Output the (X, Y) coordinate of the center of the cell containing the given text.  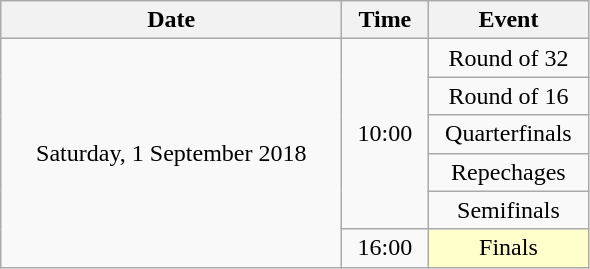
Finals (508, 248)
Round of 32 (508, 58)
Semifinals (508, 210)
Quarterfinals (508, 134)
Time (385, 20)
Date (172, 20)
Saturday, 1 September 2018 (172, 153)
10:00 (385, 134)
16:00 (385, 248)
Round of 16 (508, 96)
Event (508, 20)
Repechages (508, 172)
